Provide the [X, Y] coordinate of the cell's center where the given text is located.  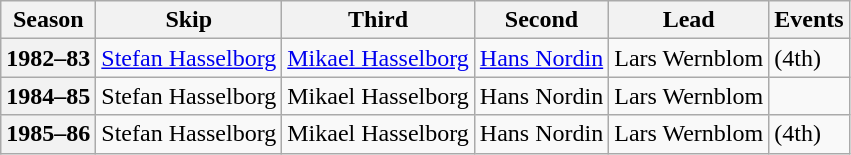
Events [809, 20]
Lead [689, 20]
Second [541, 20]
1984–85 [48, 96]
Skip [189, 20]
1985–86 [48, 134]
Third [378, 20]
1982–83 [48, 58]
Season [48, 20]
